Capture the cell that displays the provided text and extract its (x, y) central coordinate. 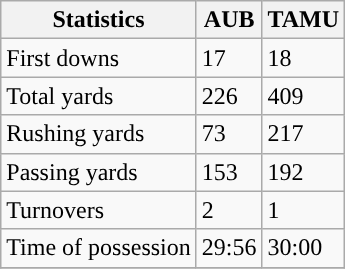
AUB (229, 20)
226 (229, 96)
30:00 (304, 248)
29:56 (229, 248)
192 (304, 172)
Time of possession (99, 248)
Passing yards (99, 172)
153 (229, 172)
First downs (99, 58)
Rushing yards (99, 134)
18 (304, 58)
2 (229, 210)
1 (304, 210)
Total yards (99, 96)
73 (229, 134)
Statistics (99, 20)
217 (304, 134)
409 (304, 96)
17 (229, 58)
TAMU (304, 20)
Turnovers (99, 210)
